Search for the cell housing the specified text and yield its (x, y) center coordinate. 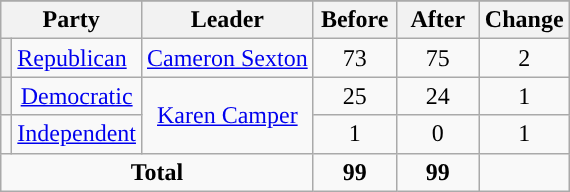
0 (438, 134)
2 (524, 58)
75 (438, 58)
73 (354, 58)
After (438, 20)
Before (354, 20)
Karen Camper (227, 115)
Cameron Sexton (227, 58)
Democratic (77, 96)
25 (354, 96)
24 (438, 96)
Independent (77, 134)
Total (157, 172)
Republican (77, 58)
Change (524, 20)
Party (72, 20)
Leader (227, 20)
